Return the (x, y) coordinate for the center point of the cell that contains the specified text.  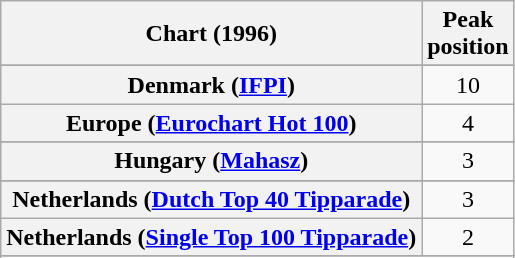
Netherlands (Dutch Top 40 Tipparade) (212, 199)
10 (468, 85)
4 (468, 123)
Chart (1996) (212, 34)
Hungary (Mahasz) (212, 161)
Netherlands (Single Top 100 Tipparade) (212, 237)
Peakposition (468, 34)
Denmark (IFPI) (212, 85)
Europe (Eurochart Hot 100) (212, 123)
2 (468, 237)
